For the text-containing cell, return its midpoint in [x, y] coordinate format. 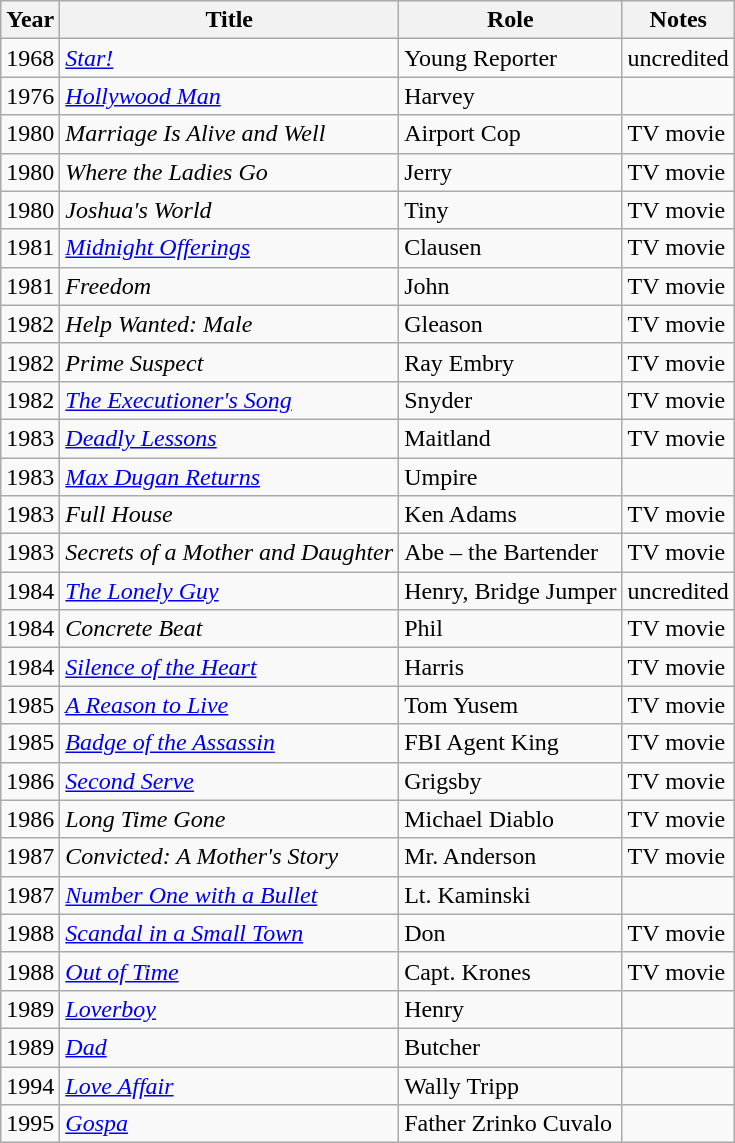
Don [510, 933]
Umpire [510, 477]
Tiny [510, 210]
Clausen [510, 248]
Jerry [510, 172]
Second Serve [230, 781]
Long Time Gone [230, 819]
Prime Suspect [230, 362]
Loverboy [230, 1009]
Snyder [510, 400]
Hollywood Man [230, 96]
Badge of the Assassin [230, 743]
Freedom [230, 286]
Marriage Is Alive and Well [230, 134]
Henry, Bridge Jumper [510, 591]
Out of Time [230, 971]
Concrete Beat [230, 629]
Grigsby [510, 781]
Midnight Offerings [230, 248]
Dad [230, 1047]
Year [30, 20]
The Lonely Guy [230, 591]
Harris [510, 667]
Michael Diablo [510, 819]
Ken Adams [510, 515]
Deadly Lessons [230, 438]
Full House [230, 515]
Love Affair [230, 1085]
A Reason to Live [230, 705]
Title [230, 20]
Harvey [510, 96]
Father Zrinko Cuvalo [510, 1124]
Maitland [510, 438]
Number One with a Bullet [230, 895]
Ray Embry [510, 362]
1968 [30, 58]
Secrets of a Mother and Daughter [230, 553]
The Executioner's Song [230, 400]
Wally Tripp [510, 1085]
Butcher [510, 1047]
Silence of the Heart [230, 667]
Young Reporter [510, 58]
FBI Agent King [510, 743]
Phil [510, 629]
Scandal in a Small Town [230, 933]
Gospa [230, 1124]
Airport Cop [510, 134]
John [510, 286]
1976 [30, 96]
Capt. Krones [510, 971]
Henry [510, 1009]
Notes [678, 20]
Where the Ladies Go [230, 172]
Help Wanted: Male [230, 324]
1995 [30, 1124]
1994 [30, 1085]
Max Dugan Returns [230, 477]
Lt. Kaminski [510, 895]
Mr. Anderson [510, 857]
Star! [230, 58]
Abe – the Bartender [510, 553]
Convicted: A Mother's Story [230, 857]
Role [510, 20]
Tom Yusem [510, 705]
Gleason [510, 324]
Joshua's World [230, 210]
